Return (X, Y) of the center of cell containing provided text 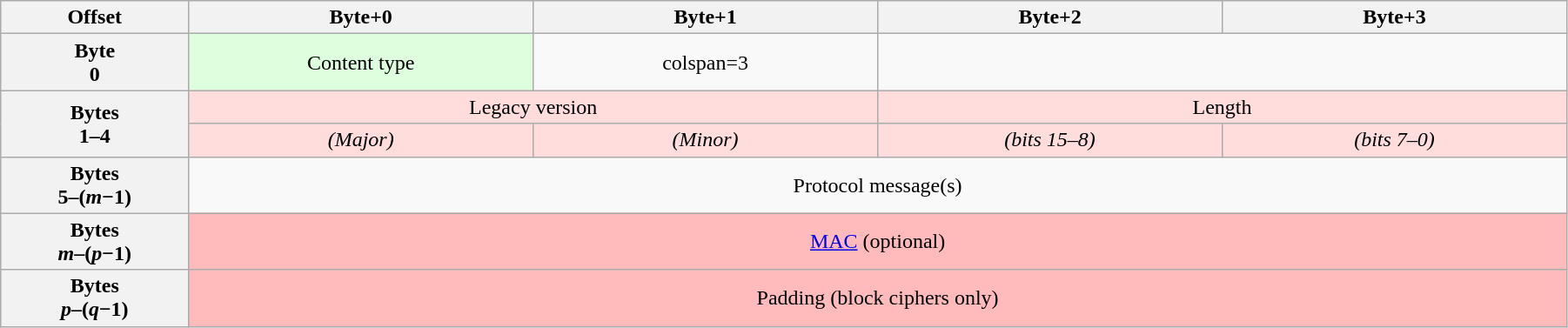
Bytesp–(q−1) (95, 298)
Byte+1 (706, 17)
Bytesm–(p−1) (95, 242)
colspan=3 (706, 63)
Legacy version (533, 107)
(bits 15–8) (1050, 140)
Bytes1–4 (95, 124)
Byte+2 (1050, 17)
MAC (optional) (878, 242)
Byte0 (95, 63)
(Minor) (706, 140)
Padding (block ciphers only) (878, 298)
(Major) (361, 140)
Content type (361, 63)
Length (1223, 107)
Byte+0 (361, 17)
Byte+3 (1395, 17)
Offset (95, 17)
Protocol message(s) (878, 184)
Bytes5–(m−1) (95, 184)
(bits 7–0) (1395, 140)
